For the text-containing cell, return its midpoint in (X, Y) coordinate format. 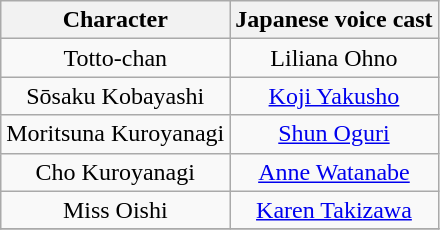
Moritsuna Kuroyanagi (116, 134)
Cho Kuroyanagi (116, 172)
Miss Oishi (116, 210)
Japanese voice cast (334, 20)
Totto-chan (116, 58)
Character (116, 20)
Sōsaku Kobayashi (116, 96)
Anne Watanabe (334, 172)
Karen Takizawa (334, 210)
Liliana Ohno (334, 58)
Shun Oguri (334, 134)
Koji Yakusho (334, 96)
